Locate the cell with the specified text and output its (X, Y) center coordinate. 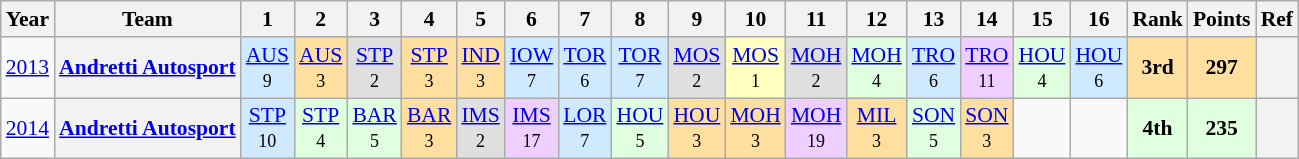
SON5 (934, 128)
16 (1098, 19)
9 (696, 19)
11 (816, 19)
MOH3 (756, 128)
8 (640, 19)
AUS9 (268, 68)
HOU5 (640, 128)
MOH19 (816, 128)
7 (584, 19)
235 (1222, 128)
10 (756, 19)
1 (268, 19)
13 (934, 19)
MOS2 (696, 68)
STP3 (430, 68)
BAR3 (430, 128)
MOS1 (756, 68)
TRO11 (986, 68)
2014 (28, 128)
LOR7 (584, 128)
IMS2 (480, 128)
AUS3 (320, 68)
Ref (1277, 19)
SON3 (986, 128)
HOU4 (1042, 68)
3rd (1158, 68)
HOU3 (696, 128)
12 (876, 19)
14 (986, 19)
297 (1222, 68)
2013 (28, 68)
4 (430, 19)
4th (1158, 128)
STP2 (374, 68)
MOH2 (816, 68)
IND3 (480, 68)
Year (28, 19)
3 (374, 19)
BAR5 (374, 128)
MIL3 (876, 128)
TOR6 (584, 68)
2 (320, 19)
MOH4 (876, 68)
Rank (1158, 19)
Points (1222, 19)
STP4 (320, 128)
15 (1042, 19)
TRO6 (934, 68)
6 (532, 19)
IOW7 (532, 68)
TOR7 (640, 68)
STP10 (268, 128)
HOU6 (1098, 68)
Team (148, 19)
IMS17 (532, 128)
5 (480, 19)
